From the cell containing the given text, extract its center point as (X, Y) coordinate. 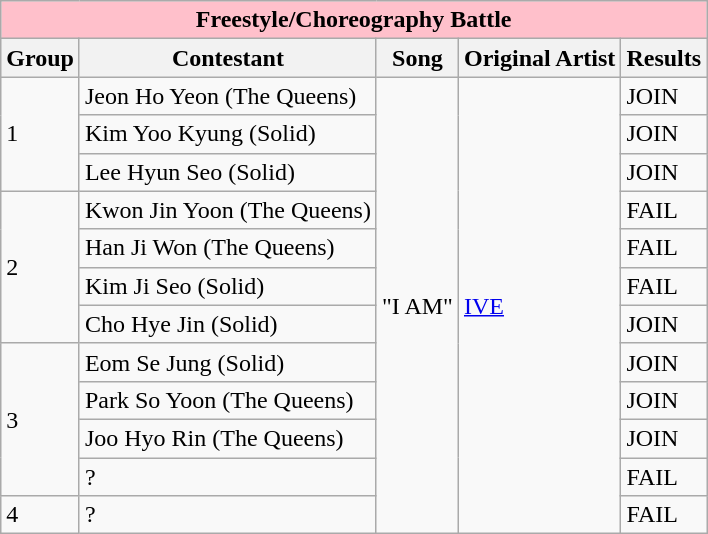
Lee Hyun Seo (Solid) (228, 172)
Joo Hyo Rin (The Queens) (228, 438)
"I AM" (417, 306)
Eom Se Jung (Solid) (228, 362)
Contestant (228, 58)
Han Ji Won (The Queens) (228, 248)
2 (40, 267)
Cho Hye Jin (Solid) (228, 324)
4 (40, 515)
Freestyle/Choreography Battle (354, 20)
Jeon Ho Yeon (The Queens) (228, 96)
Original Artist (539, 58)
Park So Yoon (The Queens) (228, 400)
Results (664, 58)
3 (40, 419)
Kwon Jin Yoon (The Queens) (228, 210)
Song (417, 58)
1 (40, 134)
Group (40, 58)
Kim Yoo Kyung (Solid) (228, 134)
Kim Ji Seo (Solid) (228, 286)
IVE (539, 306)
